For the text-containing cell, return its midpoint in (X, Y) coordinate format. 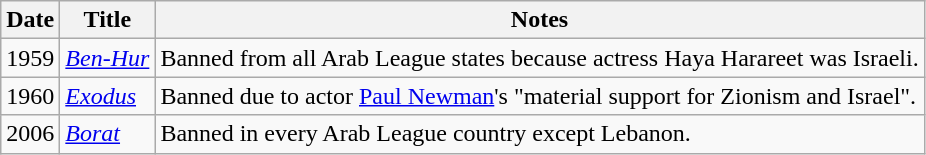
Title (108, 20)
Notes (540, 20)
1960 (30, 96)
Exodus (108, 96)
2006 (30, 134)
Ben-Hur (108, 58)
Borat (108, 134)
1959 (30, 58)
Banned due to actor Paul Newman's "material support for Zionism and Israel". (540, 96)
Banned in every Arab League country except Lebanon. (540, 134)
Banned from all Arab League states because actress Haya Harareet was Israeli. (540, 58)
Date (30, 20)
